Detect which cell encompasses the target text, then output its [x, y] center coordinate. 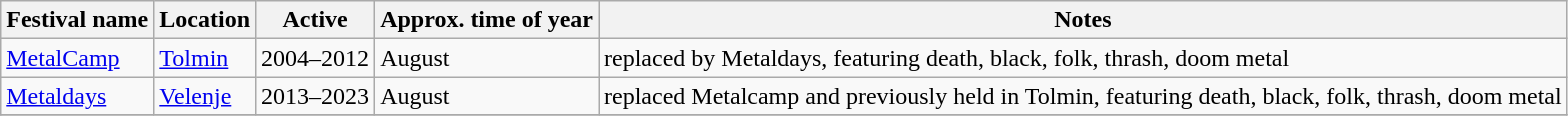
replaced by Metaldays, featuring death, black, folk, thrash, doom metal [1084, 58]
Metaldays [78, 96]
Approx. time of year [487, 20]
Location [205, 20]
2013–2023 [316, 96]
MetalCamp [78, 58]
Festival name [78, 20]
Notes [1084, 20]
Velenje [205, 96]
Tolmin [205, 58]
Active [316, 20]
replaced Metalcamp and previously held in Tolmin, featuring death, black, folk, thrash, doom metal [1084, 96]
2004–2012 [316, 58]
